Output the (x, y) coordinate of the center of the cell containing the given text.  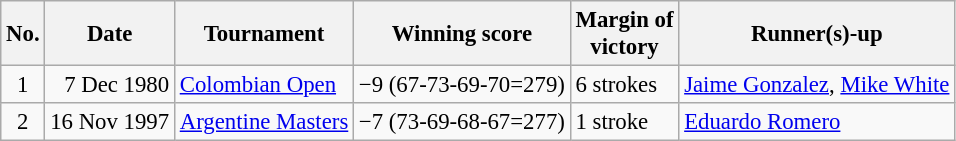
Date (110, 34)
−7 (73-69-68-67=277) (462, 122)
1 stroke (624, 122)
7 Dec 1980 (110, 85)
Argentine Masters (264, 122)
6 strokes (624, 85)
2 (23, 122)
Winning score (462, 34)
Eduardo Romero (817, 122)
16 Nov 1997 (110, 122)
1 (23, 85)
Margin ofvictory (624, 34)
Tournament (264, 34)
Runner(s)-up (817, 34)
Jaime Gonzalez, Mike White (817, 85)
Colombian Open (264, 85)
No. (23, 34)
−9 (67-73-69-70=279) (462, 85)
